Search for the cell housing the specified text and yield its [x, y] center coordinate. 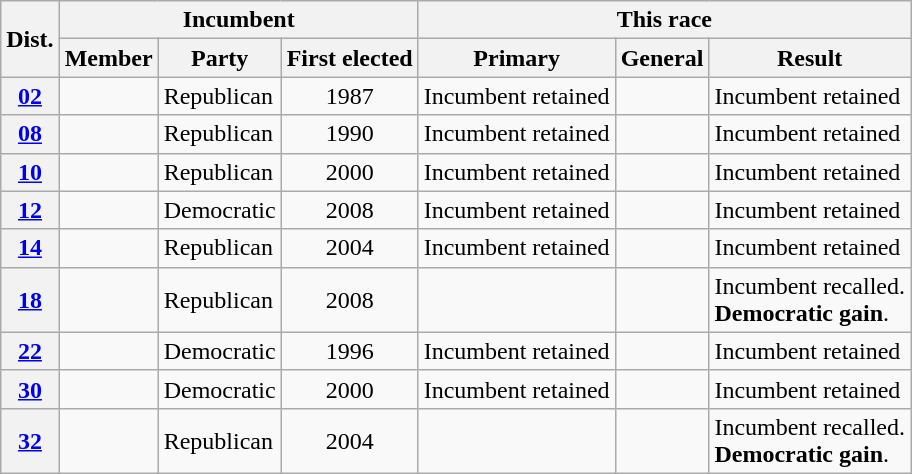
18 [30, 300]
Party [220, 58]
This race [664, 20]
Member [108, 58]
12 [30, 210]
1987 [350, 96]
22 [30, 351]
14 [30, 248]
08 [30, 134]
1996 [350, 351]
First elected [350, 58]
10 [30, 172]
02 [30, 96]
Incumbent [238, 20]
General [662, 58]
Dist. [30, 39]
30 [30, 389]
1990 [350, 134]
Primary [516, 58]
Result [810, 58]
32 [30, 440]
